Determine the (X, Y) coordinate at the center of the cell enclosing the given text.  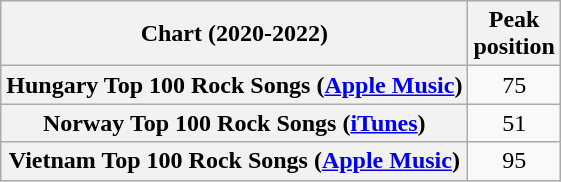
Norway Top 100 Rock Songs (iTunes) (234, 123)
75 (514, 85)
Hungary Top 100 Rock Songs (Apple Music) (234, 85)
51 (514, 123)
Chart (2020-2022) (234, 34)
Vietnam Top 100 Rock Songs (Apple Music) (234, 161)
Peakposition (514, 34)
95 (514, 161)
